From the cell containing the given text, extract its center point as [X, Y] coordinate. 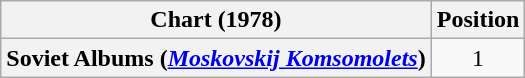
Soviet Albums (Moskovskij Komsomolets) [216, 58]
Position [478, 20]
Chart (1978) [216, 20]
1 [478, 58]
